From the cell containing the given text, extract its center point as [X, Y] coordinate. 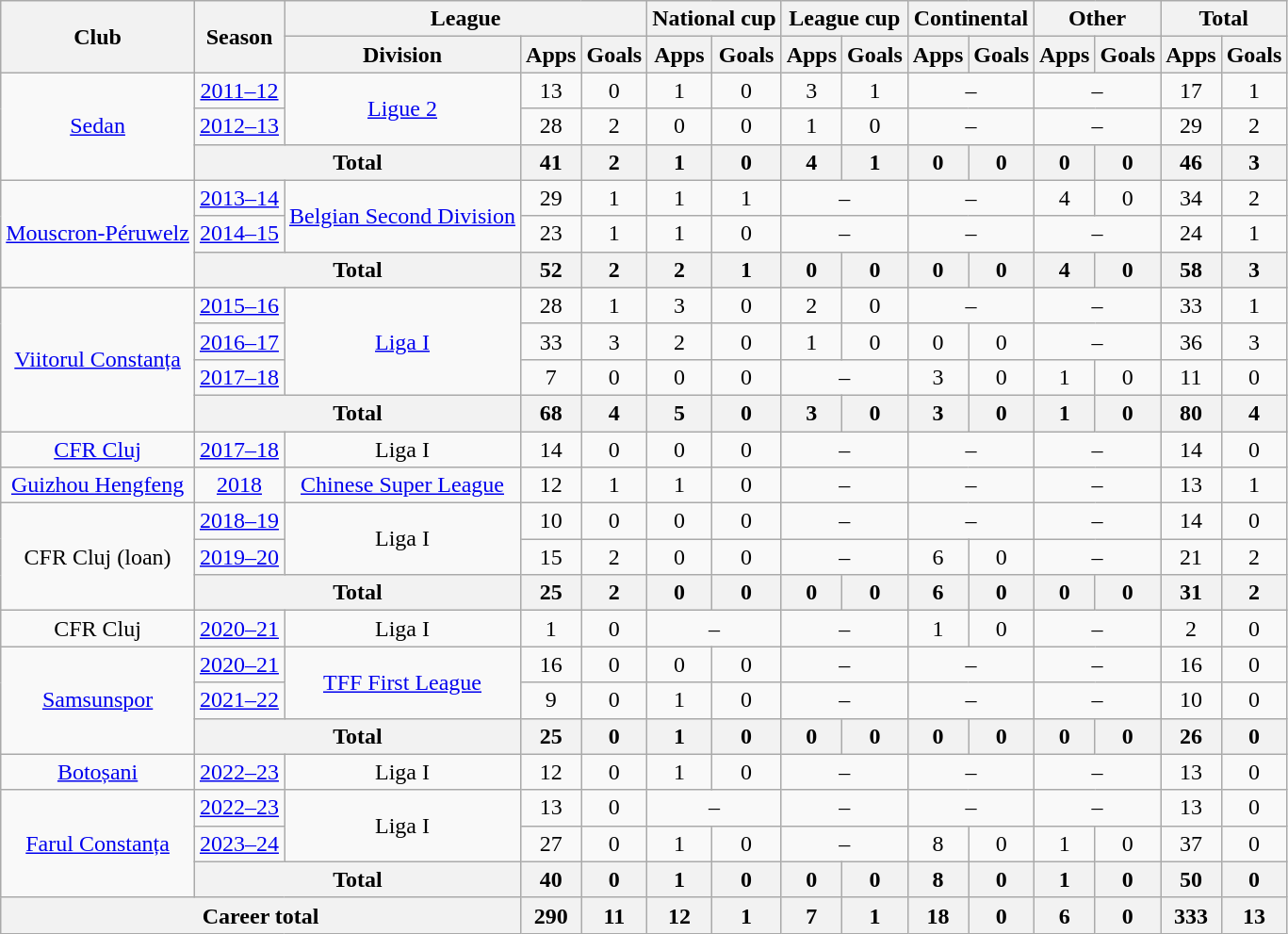
36 [1191, 341]
2019–20 [239, 557]
46 [1191, 162]
41 [551, 162]
18 [937, 915]
Other [1098, 19]
Guizhou Hengfeng [98, 485]
Division [403, 55]
27 [551, 844]
League cup [844, 19]
290 [551, 915]
Club [98, 37]
68 [551, 413]
2016–17 [239, 341]
5 [679, 413]
333 [1191, 915]
2018–19 [239, 521]
Farul Constanța [98, 844]
26 [1191, 736]
40 [551, 879]
52 [551, 270]
Season [239, 37]
Continental [970, 19]
Botoșani [98, 772]
Ligue 2 [403, 108]
Career total [261, 915]
2023–24 [239, 844]
50 [1191, 879]
2012–13 [239, 126]
National cup [714, 19]
CFR Cluj (loan) [98, 557]
37 [1191, 844]
31 [1191, 593]
2013–14 [239, 198]
9 [551, 700]
58 [1191, 270]
2014–15 [239, 234]
Samsunspor [98, 700]
Chinese Super League [403, 485]
15 [551, 557]
League [465, 19]
17 [1191, 90]
Belgian Second Division [403, 216]
23 [551, 234]
24 [1191, 234]
Mouscron-Péruwelz [98, 234]
2011–12 [239, 90]
TFF First League [403, 682]
2015–16 [239, 305]
Viitorul Constanța [98, 359]
34 [1191, 198]
2018 [239, 485]
Sedan [98, 126]
21 [1191, 557]
2021–22 [239, 700]
80 [1191, 413]
